Provide the (x, y) coordinate of the cell's center where the given text is located.  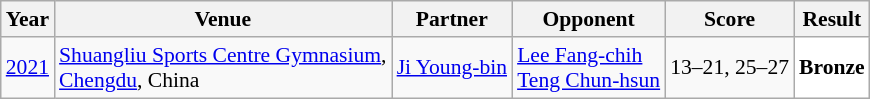
Ji Young-bin (452, 68)
Result (832, 19)
Partner (452, 19)
Score (730, 19)
Bronze (832, 68)
Year (28, 19)
Shuangliu Sports Centre Gymnasium,Chengdu, China (223, 68)
Lee Fang-chih Teng Chun-hsun (588, 68)
Venue (223, 19)
13–21, 25–27 (730, 68)
Opponent (588, 19)
2021 (28, 68)
